Provide the (x, y) coordinate of the cell's center where the given text is located.  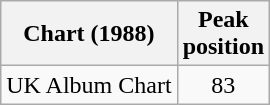
Peakposition (223, 34)
UK Album Chart (89, 85)
Chart (1988) (89, 34)
83 (223, 85)
